Locate the cell with the specified text and output its (x, y) center coordinate. 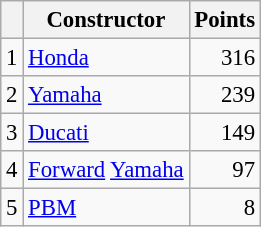
4 (12, 170)
316 (224, 58)
PBM (106, 208)
Constructor (106, 20)
Forward Yamaha (106, 170)
239 (224, 95)
Points (224, 20)
97 (224, 170)
3 (12, 133)
8 (224, 208)
5 (12, 208)
2 (12, 95)
Honda (106, 58)
Ducati (106, 133)
1 (12, 58)
Yamaha (106, 95)
149 (224, 133)
